Determine the [X, Y] coordinate at the center of the cell enclosing the given text.  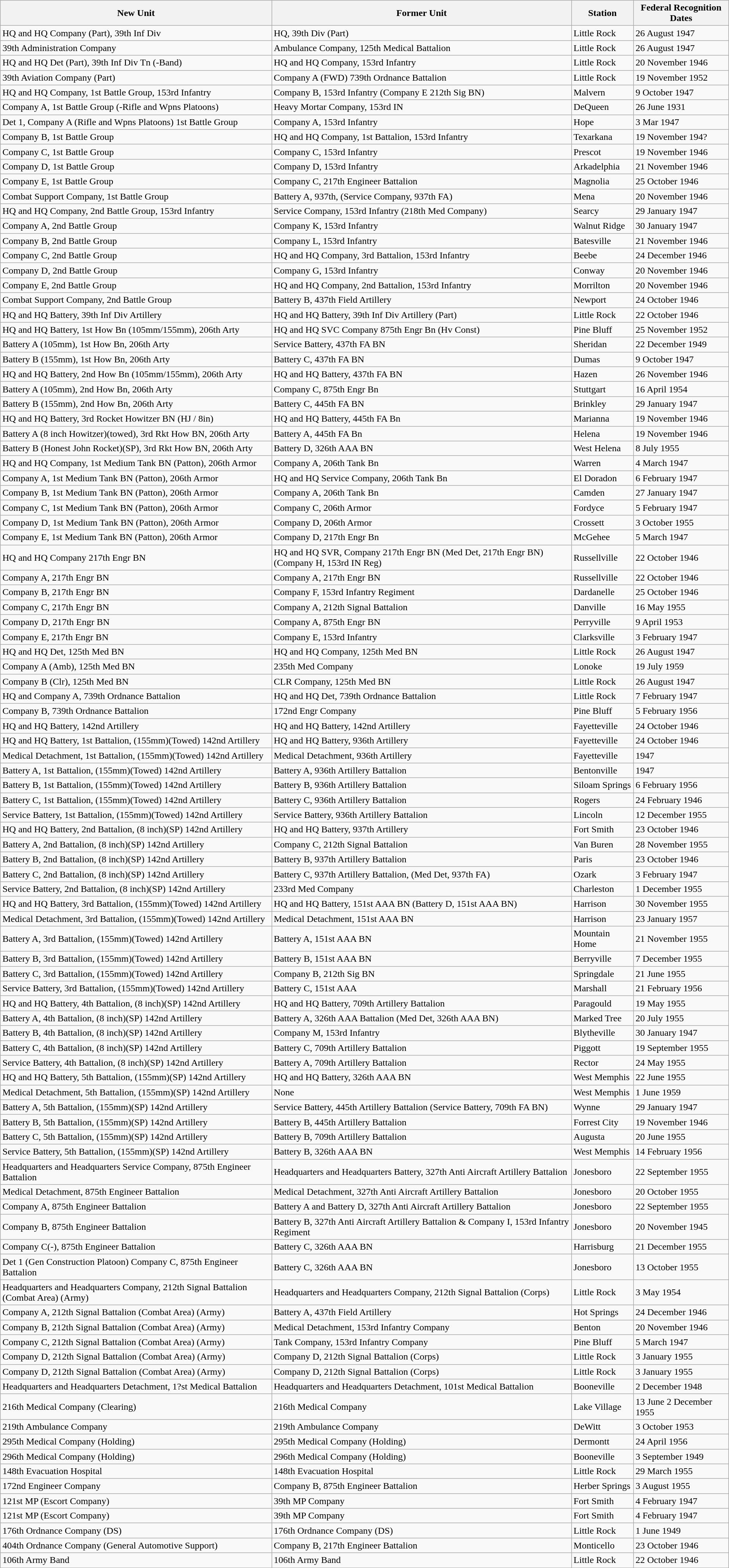
Company B, 1st Battle Group [136, 137]
Searcy [602, 211]
Heavy Mortar Company, 153rd IN [422, 107]
14 February 1956 [681, 1151]
1 June 1959 [681, 1092]
HQ and HQ Battery, 445th FA Bn [422, 418]
Battery C, 937th Artillery Battalion, (Med Det, 937th FA) [422, 874]
Company C, 153rd Infantry [422, 152]
5 February 1947 [681, 508]
Medical Detachment, 3rd Battalion, (155mm)(Towed) 142nd Artillery [136, 918]
Beebe [602, 256]
Medical Detachment, 875th Engineer Battalion [136, 1192]
Perryville [602, 622]
HQ and HQ Company (Part), 39th Inf Div [136, 33]
HQ and HQ Battery, 3rd Rocket Howitzer BN (HJ / 8in) [136, 418]
DeWitt [602, 1427]
Company C, 1st Battle Group [136, 152]
21 November 1955 [681, 939]
Company D, 153rd Infantry [422, 166]
Company E, 153rd Infantry [422, 637]
Company C, 217th Engr BN [136, 607]
Mena [602, 196]
Company B, 739th Ordnance Battalion [136, 711]
HQ and HQ Company, 125th Med BN [422, 652]
Battery A, 1st Battalion, (155mm)(Towed) 142nd Artillery [136, 770]
HQ and HQ Company, 1st Battalion, 153rd Infantry [422, 137]
3 October 1953 [681, 1427]
HQ and HQ Det (Part), 39th Inf Div Tn (-Band) [136, 63]
Lake Village [602, 1407]
Headquarters and Headquarters Detachment, 101st Medical Battalion [422, 1386]
Marshall [602, 989]
16 April 1954 [681, 389]
Headquarters and Headquarters Battery, 327th Anti Aircraft Artillery Battalion [422, 1171]
30 November 1955 [681, 904]
Benton [602, 1327]
Battery B, 4th Battalion, (8 inch)(SP) 142nd Artillery [136, 1033]
HQ and HQ Det, 125th Med BN [136, 652]
20 July 1955 [681, 1018]
HQ and HQ Battery, 326th AAA BN [422, 1077]
Company A (Amb), 125th Med BN [136, 666]
Medical Detachment, 936th Artillery [422, 756]
Stuttgart [602, 389]
Van Buren [602, 844]
HQ and HQ Service Company, 206th Tank Bn [422, 478]
Company F, 153rd Infantry Regiment [422, 592]
Battery C, 3rd Battalion, (155mm)(Towed) 142nd Artillery [136, 974]
Battery B, 326th AAA BN [422, 1151]
Charleston [602, 889]
Company B, 217th Engineer Battalion [422, 1545]
Headquarters and Headquarters Service Company, 875th Engineer Battalion [136, 1171]
Rogers [602, 800]
Battery A, 709th Artillery Battalion [422, 1063]
Det 1 (Gen Construction Platoon) Company C, 875th Engineer Battalion [136, 1267]
Malvern [602, 92]
DeQueen [602, 107]
Company C, 875th Engr Bn [422, 389]
Battery D, 326th AAA BN [422, 449]
3 September 1949 [681, 1456]
Medical Detachment, 1st Battalion, (155mm)(Towed) 142nd Artillery [136, 756]
McGehee [602, 537]
Company D, 217th Engr Bn [422, 537]
2 December 1948 [681, 1386]
19 May 1955 [681, 1003]
Morrilton [602, 285]
25 November 1952 [681, 330]
Batesville [602, 241]
Service Battery, 4th Battalion, (8 inch)(SP) 142nd Artillery [136, 1063]
Company B, 1st Medium Tank BN (Patton), 206th Armor [136, 493]
Company A, 1st Battle Group (-Rifle and Wpns Platoons) [136, 107]
Ambulance Company, 125th Medical Battalion [422, 48]
Medical Detachment, 5th Battalion, (155mm)(SP) 142nd Artillery [136, 1092]
Battery A, 326th AAA Battalion (Med Det, 326th AAA BN) [422, 1018]
Lonoke [602, 666]
20 June 1955 [681, 1137]
Company B, 153rd Infantry (Company E 212th Sig BN) [422, 92]
Federal Recognition Dates [681, 13]
Walnut Ridge [602, 226]
216th Medical Company [422, 1407]
Siloam Springs [602, 785]
Battery B, 936th Artillery Battalion [422, 785]
Company B, 212th Sig BN [422, 974]
Prescot [602, 152]
Medical Detachment, 151st AAA BN [422, 918]
HQ and HQ Battery, 2nd Battalion, (8 inch)(SP) 142nd Artillery [136, 830]
24 April 1956 [681, 1441]
6 February 1947 [681, 478]
Company A (FWD) 739th Ordnance Battalion [422, 78]
HQ and HQ Battery, 1st Battalion, (155mm)(Towed) 142nd Artillery [136, 741]
Battery C, 437th FA BN [422, 359]
West Helena [602, 449]
Texarkana [602, 137]
Hazen [602, 374]
Company C(-), 875th Engineer Battalion [136, 1247]
HQ and HQ Company, 1st Battle Group, 153rd Infantry [136, 92]
HQ and HQ Battery, 2nd How Bn (105mm/155mm), 206th Arty [136, 374]
9 April 1953 [681, 622]
Warren [602, 463]
Company A, 2nd Battle Group [136, 226]
Company D, 1st Medium Tank BN (Patton), 206th Armor [136, 523]
HQ and HQ Battery, 3rd Battalion, (155mm)(Towed) 142nd Artillery [136, 904]
Company B (Clr), 125th Med BN [136, 682]
HQ and HQ Battery, 4th Battalion, (8 inch)(SP) 142nd Artillery [136, 1003]
Company C, 217th Engineer Battalion [422, 181]
Company A, 875th Engr BN [422, 622]
Former Unit [422, 13]
Company D, 1st Battle Group [136, 166]
Marianna [602, 418]
12 December 1955 [681, 815]
Battery B, 5th Battalion, (155mm)(SP) 142nd Artillery [136, 1122]
28 November 1955 [681, 844]
16 May 1955 [681, 607]
Conway [602, 270]
HQ and HQ Battery, 5th Battalion, (155mm)(SP) 142nd Artillery [136, 1077]
Service Battery, 5th Battalion, (155mm)(SP) 142nd Artillery [136, 1151]
7 December 1955 [681, 959]
Paris [602, 859]
Herber Springs [602, 1486]
19 September 1955 [681, 1048]
Company A, 1st Medium Tank BN (Patton), 206th Armor [136, 478]
Arkadelphia [602, 166]
Battery C, 1st Battalion, (155mm)(Towed) 142nd Artillery [136, 800]
HQ and HQ Battery, 937th Artillery [422, 830]
Battery B, 937th Artillery Battalion [422, 859]
Rector [602, 1063]
23 January 1957 [681, 918]
1 June 1949 [681, 1531]
Company C, 206th Armor [422, 508]
22 June 1955 [681, 1077]
HQ and HQ Company, 1st Medium Tank BN (Patton), 206th Armor [136, 463]
13 October 1955 [681, 1267]
HQ and HQ Battery, 39th Inf Div Artillery [136, 315]
13 June 2 December 1955 [681, 1407]
Battery A, 151st AAA BN [422, 939]
Company G, 153rd Infantry [422, 270]
29 March 1955 [681, 1471]
Dermontt [602, 1441]
26 June 1931 [681, 107]
HQ and HQ Company, 2nd Battle Group, 153rd Infantry [136, 211]
Battery A and Battery D, 327th Anti Aircraft Artillery Battalion [422, 1207]
Headquarters and Headquarters Detachment, 1?st Medical Battalion [136, 1386]
Company E, 1st Medium Tank BN (Patton), 206th Armor [136, 537]
HQ and HQ Battery, 936th Artillery [422, 741]
Battery B (155mm), 1st How Bn, 206th Arty [136, 359]
Battery A (105mm), 2nd How Bn, 206th Arty [136, 389]
3 October 1955 [681, 523]
21 February 1956 [681, 989]
Battery B, 437th Field Artillery [422, 300]
Dardanelle [602, 592]
3 Mar 1947 [681, 122]
27 January 1947 [681, 493]
Company D, 206th Armor [422, 523]
Battery B, 1st Battalion, (155mm)(Towed) 142nd Artillery [136, 785]
Clarksville [602, 637]
Berryville [602, 959]
Service Battery, 3rd Battalion, (155mm)(Towed) 142nd Artillery [136, 989]
Blytheville [602, 1033]
HQ and HQ SVC Company 875th Engr Bn (Hv Const) [422, 330]
3 May 1954 [681, 1292]
233rd Med Company [422, 889]
None [422, 1092]
Medical Detachment, 327th Anti Aircraft Artillery Battalion [422, 1192]
Headquarters and Headquarters Company, 212th Signal Battalion (Combat Area) (Army) [136, 1292]
20 October 1955 [681, 1192]
Danville [602, 607]
HQ and HQ Battery, 437th FA BN [422, 374]
24 May 1955 [681, 1063]
Fordyce [602, 508]
Battery B, 327th Anti Aircraft Artillery Battalion & Company I, 153rd Infantry Regiment [422, 1227]
404th Ordnance Company (General Automotive Support) [136, 1545]
Battery C, 5th Battalion, (155mm)(SP) 142nd Artillery [136, 1137]
Piggott [602, 1048]
3 August 1955 [681, 1486]
Battery A (105mm), 1st How Bn, 206th Arty [136, 344]
HQ and HQ Company, 2nd Battalion, 153rd Infantry [422, 285]
5 February 1956 [681, 711]
HQ and HQ Battery, 709th Artillery Battalion [422, 1003]
Hope [602, 122]
Company E, 2nd Battle Group [136, 285]
21 December 1955 [681, 1247]
Camden [602, 493]
Medical Detachment, 153rd Infantry Company [422, 1327]
Battery B, 2nd Battalion, (8 inch)(SP) 142nd Artillery [136, 859]
Company B, 217th Engr BN [136, 592]
Augusta [602, 1137]
HQ and HQ Battery, 39th Inf Div Artillery (Part) [422, 315]
Headquarters and Headquarters Company, 212th Signal Battalion (Corps) [422, 1292]
Service Company, 153rd Infantry (218th Med Company) [422, 211]
Battery B (Honest John Rocket)(SP), 3rd Rkt How BN, 206th Arty [136, 449]
Wynne [602, 1107]
Battery A (8 inch Howitzer)(towed), 3rd Rkt How BN, 206th Arty [136, 434]
Det 1, Company A (Rifle and Wpns Platoons) 1st Battle Group [136, 122]
Company C, 1st Medium Tank BN (Patton), 206th Armor [136, 508]
Station [602, 13]
216th Medical Company (Clearing) [136, 1407]
20 November 1945 [681, 1227]
Company K, 153rd Infantry [422, 226]
Battery C, 151st AAA [422, 989]
Battery A, 2nd Battalion, (8 inch)(SP) 142nd Artillery [136, 844]
HQ and Company A, 739th Ordnance Battalion [136, 696]
Company A, 875th Engineer Battalion [136, 1207]
172nd Engr Company [422, 711]
Company C, 212th Signal Battalion (Combat Area) (Army) [136, 1342]
24 February 1946 [681, 800]
Battery B, 709th Artillery Battalion [422, 1137]
Dumas [602, 359]
Battery B, 3rd Battalion, (155mm)(Towed) 142nd Artillery [136, 959]
Helena [602, 434]
Company B, 2nd Battle Group [136, 241]
Service Battery, 437th FA BN [422, 344]
HQ and HQ Company, 153rd Infantry [422, 63]
HQ, 39th Div (Part) [422, 33]
Battery C, 445th FA BN [422, 404]
Battery B (155mm), 2nd How Bn, 206th Arty [136, 404]
Battery C, 2nd Battalion, (8 inch)(SP) 142nd Artillery [136, 874]
Battery A, 445th FA Bn [422, 434]
Combat Support Company, 2nd Battle Group [136, 300]
HQ and HQ Det, 739th Ordnance Battalion [422, 696]
Company E, 1st Battle Group [136, 181]
Combat Support Company, 1st Battle Group [136, 196]
Battery C, 936th Artillery Battalion [422, 800]
Brinkley [602, 404]
CLR Company, 125th Med BN [422, 682]
Harrisburg [602, 1247]
Battery A, 5th Battalion, (155mm)(SP) 142nd Artillery [136, 1107]
4 March 1947 [681, 463]
172nd Engineer Company [136, 1486]
HQ and HQ Battery, 151st AAA BN (Battery D, 151st AAA BN) [422, 904]
39th Administration Company [136, 48]
Battery C, 4th Battalion, (8 inch)(SP) 142nd Artillery [136, 1048]
7 February 1947 [681, 696]
Battery B, 151st AAA BN [422, 959]
Magnolia [602, 181]
Battery C, 709th Artillery Battalion [422, 1048]
Battery A, 937th, (Service Company, 937th FA) [422, 196]
19 November 1952 [681, 78]
Company C, 212th Signal Battalion [422, 844]
Company A, 153rd Infantry [422, 122]
HQ and HQ SVR, Company 217th Engr BN (Med Det, 217th Engr BN)(Company H, 153rd IN Reg) [422, 557]
19 November 194? [681, 137]
22 December 1949 [681, 344]
Ozark [602, 874]
Battery B, 445th Artillery Battalion [422, 1122]
Company M, 153rd Infantry [422, 1033]
Lincoln [602, 815]
Battery A, 936th Artillery Battalion [422, 770]
Battery A, 437th Field Artillery [422, 1312]
Battery A, 3rd Battalion, (155mm)(Towed) 142nd Artillery [136, 939]
19 July 1959 [681, 666]
Bentonville [602, 770]
Mountain Home [602, 939]
Monticello [602, 1545]
Company A, 212th Signal Battalion [422, 607]
Company L, 153rd Infantry [422, 241]
Service Battery, 2nd Battalion, (8 inch)(SP) 142nd Artillery [136, 889]
HQ and HQ Battery, 1st How Bn (105mm/155mm), 206th Arty [136, 330]
21 June 1955 [681, 974]
HQ and HQ Company 217th Engr BN [136, 557]
Company D, 2nd Battle Group [136, 270]
Forrest City [602, 1122]
Battery A, 4th Battalion, (8 inch)(SP) 142nd Artillery [136, 1018]
Company A, 212th Signal Battalion (Combat Area) (Army) [136, 1312]
Newport [602, 300]
1 December 1955 [681, 889]
Service Battery, 936th Artillery Battalion [422, 815]
6 February 1956 [681, 785]
Company D, 217th Engr BN [136, 622]
Crossett [602, 523]
Service Battery, 445th Artillery Battalion (Service Battery, 709th FA BN) [422, 1107]
HQ and HQ Company, 3rd Battalion, 153rd Infantry [422, 256]
26 November 1946 [681, 374]
Springdale [602, 974]
Company C, 2nd Battle Group [136, 256]
Tank Company, 153rd Infantry Company [422, 1342]
Paragould [602, 1003]
Sheridan [602, 344]
235th Med Company [422, 666]
New Unit [136, 13]
Company E, 217th Engr BN [136, 637]
39th Aviation Company (Part) [136, 78]
Service Battery, 1st Battalion, (155mm)(Towed) 142nd Artillery [136, 815]
Company B, 212th Signal Battalion (Combat Area) (Army) [136, 1327]
El Doradon [602, 478]
Marked Tree [602, 1018]
8 July 1955 [681, 449]
Hot Springs [602, 1312]
